For the text-containing cell, return its midpoint in [X, Y] coordinate format. 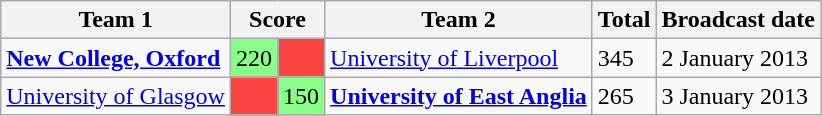
Score [277, 20]
2 January 2013 [738, 58]
Team 1 [116, 20]
New College, Oxford [116, 58]
University of East Anglia [459, 96]
University of Glasgow [116, 96]
Team 2 [459, 20]
345 [624, 58]
3 January 2013 [738, 96]
220 [254, 58]
265 [624, 96]
150 [302, 96]
Total [624, 20]
University of Liverpool [459, 58]
Broadcast date [738, 20]
